Pinpoint the cell where the given text exists, returning its (X, Y) midpoint coordinate. 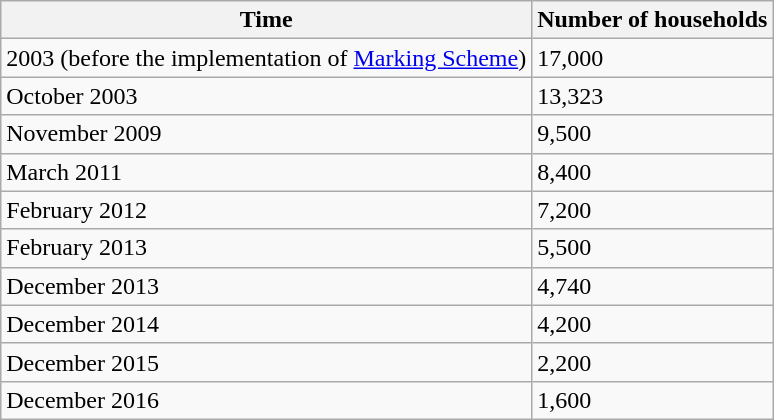
Number of households (652, 20)
4,740 (652, 286)
4,200 (652, 324)
December 2013 (266, 286)
1,600 (652, 400)
February 2013 (266, 248)
17,000 (652, 58)
November 2009 (266, 134)
2003 (before the implementation of Marking Scheme) (266, 58)
March 2011 (266, 172)
13,323 (652, 96)
9,500 (652, 134)
5,500 (652, 248)
8,400 (652, 172)
7,200 (652, 210)
2,200 (652, 362)
December 2015 (266, 362)
October 2003 (266, 96)
Time (266, 20)
December 2016 (266, 400)
February 2012 (266, 210)
December 2014 (266, 324)
